Locate the cell with the specified text and output its [x, y] center coordinate. 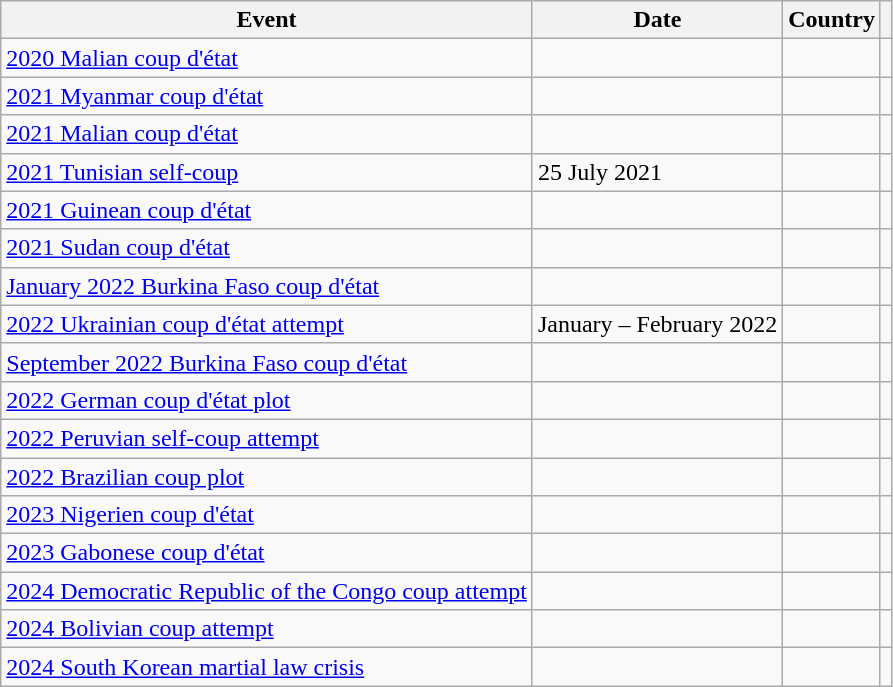
2021 Malian coup d'état [267, 134]
2024 Bolivian coup attempt [267, 629]
2021 Sudan coup d'état [267, 248]
2022 German coup d'état plot [267, 400]
Date [657, 20]
2023 Nigerien coup d'état [267, 515]
2024 Democratic Republic of the Congo coup attempt [267, 591]
January 2022 Burkina Faso coup d'état [267, 286]
Country [832, 20]
2023 Gabonese coup d'état [267, 553]
January – February 2022 [657, 324]
2020 Malian coup d'état [267, 58]
2024 South Korean martial law crisis [267, 667]
2021 Myanmar coup d'état [267, 96]
2022 Brazilian coup plot [267, 477]
2021 Guinean coup d'état [267, 210]
2022 Peruvian self-coup attempt [267, 438]
2021 Tunisian self-coup [267, 172]
September 2022 Burkina Faso coup d'état [267, 362]
25 July 2021 [657, 172]
Event [267, 20]
2022 Ukrainian coup d'état attempt [267, 324]
